Provide the (x, y) coordinate of the cell's center where the given text is located.  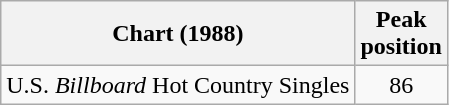
Peakposition (401, 34)
U.S. Billboard Hot Country Singles (178, 85)
86 (401, 85)
Chart (1988) (178, 34)
